Identify which cell holds the provided text, then report its (x, y) central coordinate. 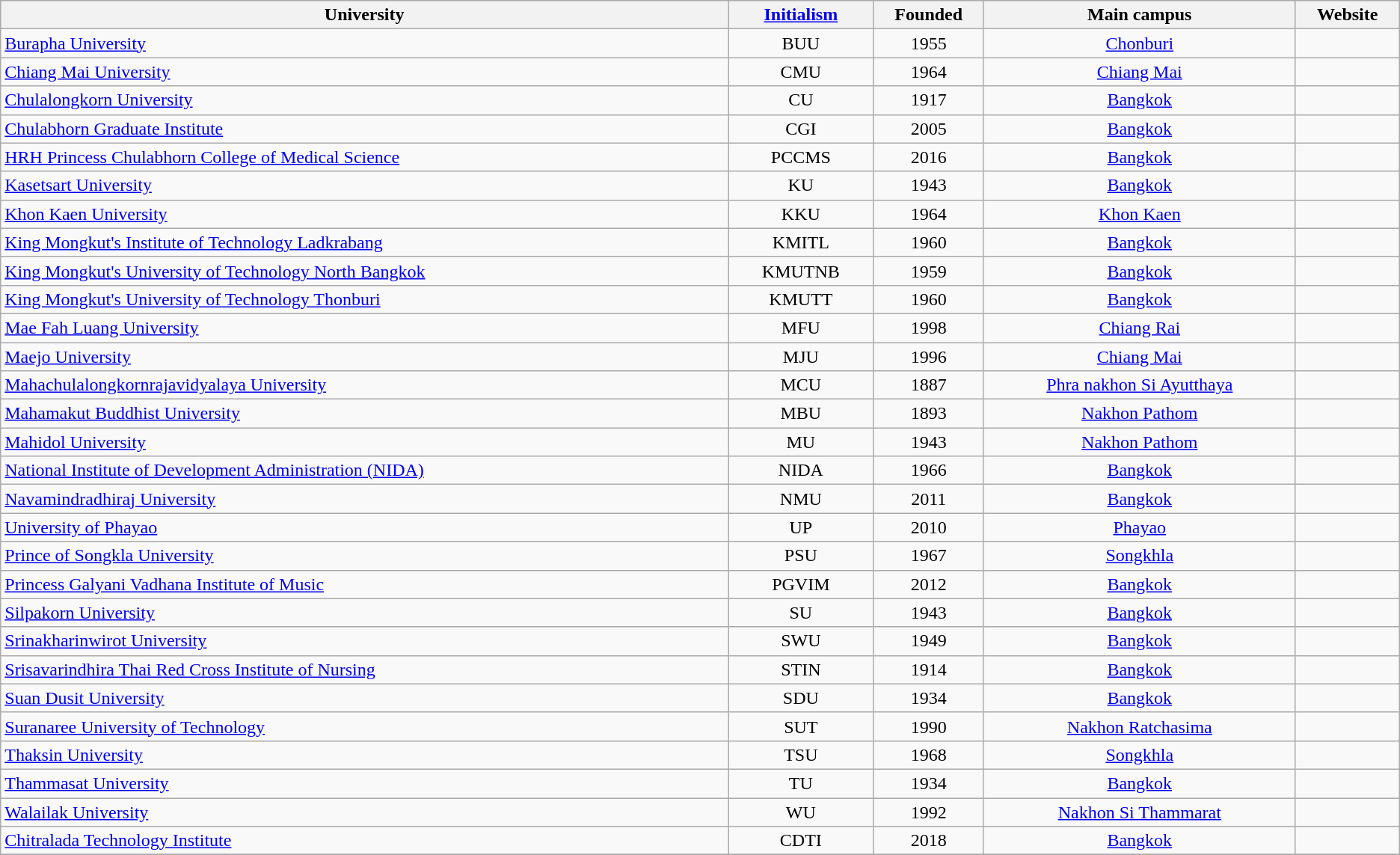
MU (802, 442)
UP (802, 527)
Thaksin University (365, 755)
King Mongkut's Institute of Technology Ladkrabang (365, 242)
University of Phayao (365, 527)
MFU (802, 328)
2018 (929, 841)
1996 (929, 357)
Nakhon Ratchasima (1140, 726)
King Mongkut's University of Technology North Bangkok (365, 271)
1893 (929, 414)
KMUTT (802, 299)
CU (802, 100)
Mae Fah Luang University (365, 328)
Thammasat University (365, 783)
1955 (929, 43)
SU (802, 613)
Walailak University (365, 812)
Chulalongkorn University (365, 100)
Founded (929, 15)
1949 (929, 641)
Suan Dusit University (365, 698)
Princess Galyani Vadhana Institute of Music (365, 584)
PGVIM (802, 584)
PCCMS (802, 157)
MJU (802, 357)
1998 (929, 328)
Burapha University (365, 43)
Mahachulalongkornrajavidyalaya University (365, 385)
BUU (802, 43)
Phayao (1140, 527)
CMU (802, 72)
Main campus (1140, 15)
Chiang Mai University (365, 72)
Mahidol University (365, 442)
1887 (929, 385)
2011 (929, 499)
NIDA (802, 471)
2005 (929, 129)
Chitralada Technology Institute (365, 841)
MCU (802, 385)
Prince of Songkla University (365, 556)
KU (802, 186)
1917 (929, 100)
1990 (929, 726)
Initialism (802, 15)
MBU (802, 414)
CGI (802, 129)
Mahamakut Buddhist University (365, 414)
2010 (929, 527)
1967 (929, 556)
Website (1348, 15)
NMU (802, 499)
1966 (929, 471)
STIN (802, 669)
National Institute of Development Administration (NIDA) (365, 471)
2012 (929, 584)
Chiang Rai (1140, 328)
KKU (802, 214)
HRH Princess Chulabhorn College of Medical Science (365, 157)
King Mongkut's University of Technology Thonburi (365, 299)
SUT (802, 726)
KMITL (802, 242)
Srinakharinwirot University (365, 641)
Chulabhorn Graduate Institute (365, 129)
Silpakorn University (365, 613)
Navamindradhiraj University (365, 499)
Suranaree University of Technology (365, 726)
WU (802, 812)
Kasetsart University (365, 186)
PSU (802, 556)
Phra nakhon Si Ayutthaya (1140, 385)
TU (802, 783)
1968 (929, 755)
1914 (929, 669)
KMUTNB (802, 271)
1959 (929, 271)
2016 (929, 157)
SWU (802, 641)
University (365, 15)
Khon Kaen University (365, 214)
Khon Kaen (1140, 214)
Nakhon Si Thammarat (1140, 812)
SDU (802, 698)
TSU (802, 755)
1992 (929, 812)
Srisavarindhira Thai Red Cross Institute of Nursing (365, 669)
Chonburi (1140, 43)
CDTI (802, 841)
Maejo University (365, 357)
